Identify which cell holds the provided text, then report its (X, Y) central coordinate. 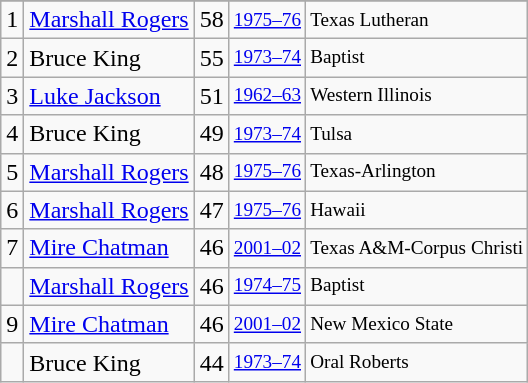
1962–63 (267, 96)
1974–75 (267, 286)
58 (212, 20)
7 (12, 248)
Luke Jackson (109, 96)
Western Illinois (417, 96)
3 (12, 96)
48 (212, 172)
Texas A&M-Corpus Christi (417, 248)
49 (212, 134)
Texas Lutheran (417, 20)
Texas-Arlington (417, 172)
4 (12, 134)
44 (212, 362)
51 (212, 96)
Hawaii (417, 210)
Tulsa (417, 134)
47 (212, 210)
5 (12, 172)
1 (12, 20)
6 (12, 210)
Oral Roberts (417, 362)
55 (212, 58)
New Mexico State (417, 324)
2 (12, 58)
9 (12, 324)
